For the text-containing cell, return its midpoint in [X, Y] coordinate format. 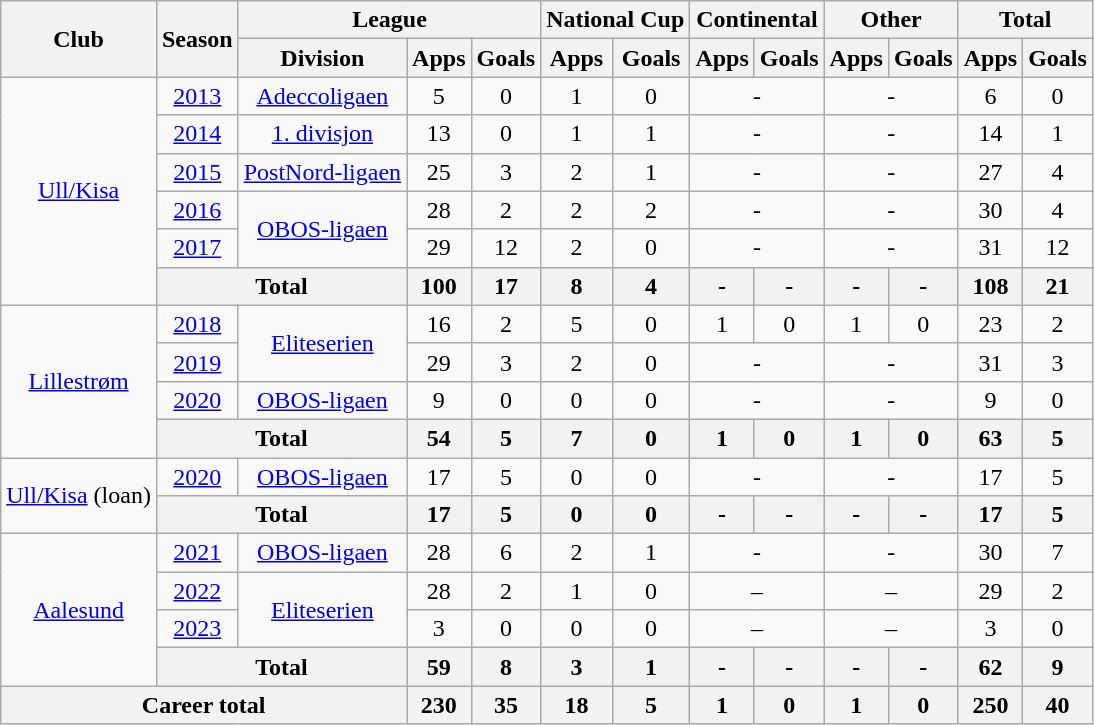
Other [891, 20]
Club [79, 39]
Lillestrøm [79, 381]
14 [990, 134]
Ull/Kisa [79, 191]
54 [439, 438]
23 [990, 324]
1. divisjon [322, 134]
230 [439, 705]
Season [197, 39]
2018 [197, 324]
40 [1058, 705]
2023 [197, 629]
63 [990, 438]
2016 [197, 210]
2015 [197, 172]
Ull/Kisa (loan) [79, 496]
2021 [197, 553]
Aalesund [79, 610]
62 [990, 667]
100 [439, 286]
PostNord-ligaen [322, 172]
16 [439, 324]
21 [1058, 286]
25 [439, 172]
18 [577, 705]
250 [990, 705]
Adeccoligaen [322, 96]
2014 [197, 134]
13 [439, 134]
108 [990, 286]
2013 [197, 96]
35 [506, 705]
National Cup [616, 20]
League [390, 20]
Division [322, 58]
Career total [204, 705]
2022 [197, 591]
2017 [197, 248]
59 [439, 667]
27 [990, 172]
2019 [197, 362]
Continental [757, 20]
